Identify which cell holds the provided text, then report its [x, y] central coordinate. 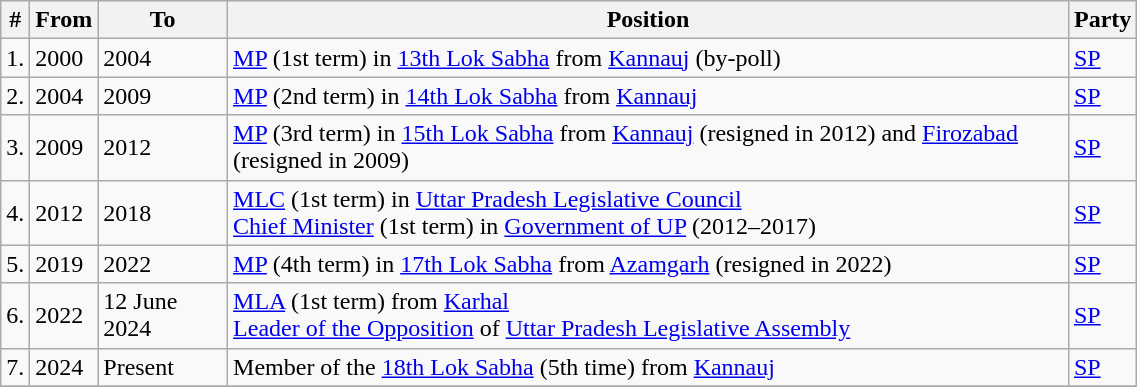
5. [16, 264]
To [163, 20]
4. [16, 212]
MP (3rd term) in 15th Lok Sabha from Kannauj (resigned in 2012) and Firozabad (resigned in 2009) [648, 148]
# [16, 20]
2018 [163, 212]
6. [16, 316]
MP (1st term) in 13th Lok Sabha from Kannauj (by-poll) [648, 58]
From [64, 20]
2024 [64, 367]
MLA (1st term) from KarhalLeader of the Opposition of Uttar Pradesh Legislative Assembly [648, 316]
MP (2nd term) in 14th Lok Sabha from Kannauj [648, 96]
Position [648, 20]
2. [16, 96]
MP (4th term) in 17th Lok Sabha from Azamgarh (resigned in 2022) [648, 264]
Present [163, 367]
Member of the 18th Lok Sabha (5th time) from Kannauj [648, 367]
Party [1102, 20]
1. [16, 58]
3. [16, 148]
MLC (1st term) in Uttar Pradesh Legislative Council Chief Minister (1st term) in Government of UP (2012–2017) [648, 212]
7. [16, 367]
2019 [64, 264]
12 June 2024 [163, 316]
2000 [64, 58]
